Identify which cell holds the provided text, then report its [X, Y] central coordinate. 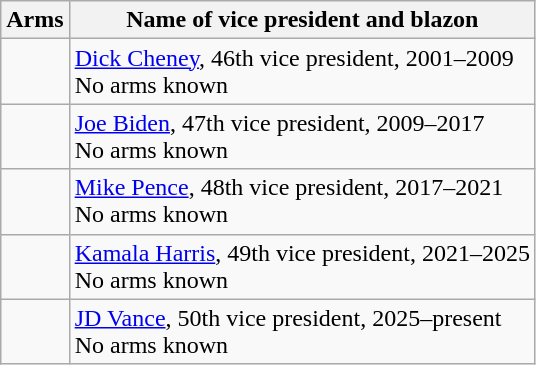
Name of vice president and blazon [302, 20]
Joe Biden, 47th vice president, 2009–2017No arms known [302, 136]
JD Vance, 50th vice president, 2025–presentNo arms known [302, 332]
Arms [35, 20]
Dick Cheney, 46th vice president, 2001–2009No arms known [302, 72]
Mike Pence, 48th vice president, 2017–2021No arms known [302, 202]
Kamala Harris, 49th vice president, 2021–2025No arms known [302, 266]
